Capture the cell that displays the provided text and extract its (X, Y) central coordinate. 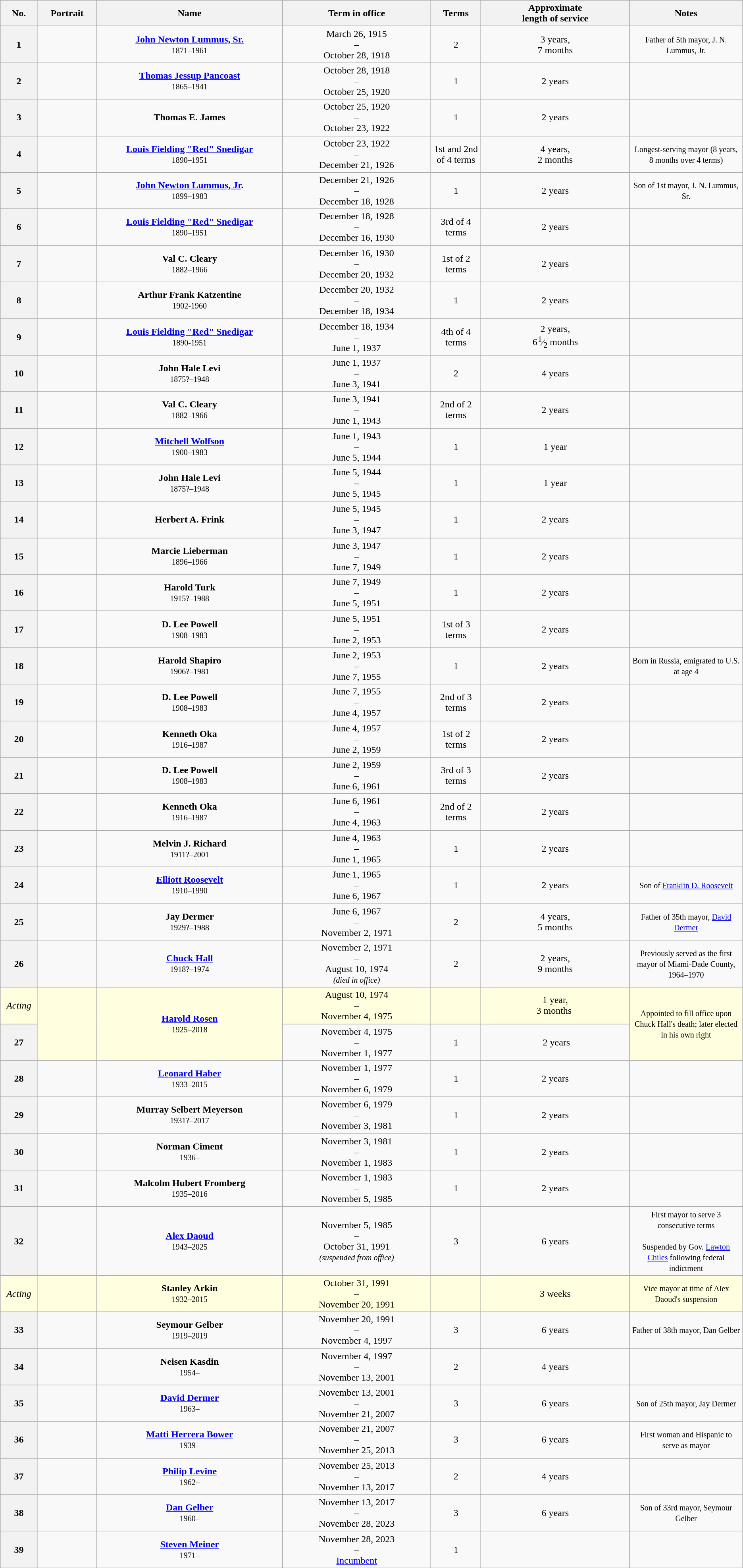
Longest-serving mayor (8 years, 8 months over 4 terms) (686, 154)
18 (19, 666)
November 1, 1977–November 6, 1979 (357, 1079)
4 years,5 months (555, 922)
November 1, 1983–November 5, 1985 (357, 1188)
November 13, 2001–November 21, 2007 (357, 1403)
November 6, 1979–November 3, 1981 (357, 1115)
June 4, 1963–June 1, 1965 (357, 849)
March 26, 1915–October 28, 1918 (357, 44)
November 3, 1981–November 1, 1983 (357, 1152)
June 5, 1951–June 2, 1953 (357, 629)
Son of Franklin D. Roosevelt (686, 885)
10 (19, 373)
Malcolm Hubert Fromberg1935–2016 (190, 1188)
June 4, 1957–June 2, 1959 (357, 739)
26 (19, 963)
Appointed to fill office upon Chuck Hall's death; later elected in his own right (686, 1024)
David Dermer1963– (190, 1403)
Philip Levine1962– (190, 1476)
Elliott Roosevelt1910–1990 (190, 885)
33 (19, 1330)
4 years,2 months (555, 154)
John Newton Lummus, Sr.1871–1961 (190, 44)
June 1, 1937–June 3, 1941 (357, 373)
17 (19, 629)
Steven Meiner1971– (190, 1549)
First mayor to serve 3 consecutive terms Suspended by Gov. Lawton Chiles following federal indictment (686, 1241)
December 16, 1930–December 20, 1932 (357, 264)
9 (19, 337)
23 (19, 849)
Neisen Kasdin1954– (190, 1367)
June 2, 1959–June 6, 1961 (357, 775)
Notes (686, 14)
8 (19, 300)
October 25, 1920–October 23, 1922 (357, 118)
Son of 1st mayor, J. N. Lummus, Sr. (686, 191)
December 18, 1934–June 1, 1937 (357, 337)
Father of 35th mayor, David Dermer (686, 922)
November 4, 1997–November 13, 2001 (357, 1367)
Harold Rosen1925–2018 (190, 1024)
3rd of 3 terms (456, 775)
John Newton Lummus, Jr.1899–1983 (190, 191)
No. (19, 14)
November 13, 2017–November 28, 2023 (357, 1513)
June 7, 1955–June 4, 1957 (357, 702)
Melvin J. Richard1911?–2001 (190, 849)
Mitchell Wolfson1900–1983 (190, 446)
21 (19, 775)
2 years,9 months (555, 963)
Father of 38th mayor, Dan Gelber (686, 1330)
Marcie Lieberman1896–1966 (190, 556)
2 years,6 1⁄2 months (555, 337)
3 years,7 months (555, 44)
1st of 3 terms (456, 629)
Murray Selbert Meyerson1931?–2017 (190, 1115)
November 4, 1975–November 1, 1977 (357, 1042)
27 (19, 1042)
Previously served as the first mayor of Miami-Dade County, 1964–1970 (686, 963)
19 (19, 702)
Seymour Gelber1919–2019 (190, 1330)
Herbert A. Frink (190, 520)
29 (19, 1115)
Dan Gelber1960– (190, 1513)
Harold Shapiro1906?–1981 (190, 666)
1st and 2nd of 4 terms (456, 154)
Portrait (67, 14)
Stanley Arkin1932–2015 (190, 1294)
October 31, 1991–November 20, 1991 (357, 1294)
Jay Dermer1929?–1988 (190, 922)
11 (19, 410)
Son of 25th mayor, Jay Dermer (686, 1403)
Arthur Frank Katzentine1902-1960 (190, 300)
Son of 33rd mayor, Seymour Gelber (686, 1513)
30 (19, 1152)
22 (19, 812)
7 (19, 264)
Alex Daoud1943–2025 (190, 1241)
November 21, 2007–November 25, 2013 (357, 1440)
2nd of 3 terms (456, 702)
November 20, 1991–November 4, 1997 (357, 1330)
13 (19, 483)
37 (19, 1476)
Thomas E. James (190, 118)
31 (19, 1188)
Norman Ciment1936– (190, 1152)
November 2, 1971–August 10, 1974(died in office) (357, 963)
Louis Fielding "Red" Snedigar1890-1951 (190, 337)
Terms (456, 14)
38 (19, 1513)
August 10, 1974–November 4, 1975 (357, 1005)
4 (19, 154)
12 (19, 446)
15 (19, 556)
November 28, 2023–Incumbent (357, 1549)
June 6, 1961–June 4, 1963 (357, 812)
November 5, 1985–October 31, 1991(suspended from office) (357, 1241)
October 23, 1922–December 21, 1926 (357, 154)
Chuck Hall1918?–1974 (190, 963)
34 (19, 1367)
Term in office (357, 14)
1 year,3 months (555, 1005)
November 25, 2013–November 13, 2017 (357, 1476)
Born in Russia, emigrated to U.S. at age 4 (686, 666)
June 3, 1947–June 7, 1949 (357, 556)
June 1, 1943–June 5, 1944 (357, 446)
June 7, 1949–June 5, 1951 (357, 593)
25 (19, 922)
20 (19, 739)
35 (19, 1403)
Leonard Haber1933–2015 (190, 1079)
Vice mayor at time of Alex Daoud's suspension (686, 1294)
Name (190, 14)
16 (19, 593)
First woman and Hispanic to serve as mayor (686, 1440)
Thomas Jessup Pancoast1865–1941 (190, 81)
Approximatelength of service (555, 14)
Harold Turk1915?–1988 (190, 593)
Father of 5th mayor, J. N. Lummus, Jr. (686, 44)
14 (19, 520)
36 (19, 1440)
3rd of 4 terms (456, 227)
June 3, 1941–June 1, 1943 (357, 410)
June 5, 1945–June 3, 1947 (357, 520)
June 2, 1953–June 7, 1955 (357, 666)
28 (19, 1079)
5 (19, 191)
June 6, 1967–November 2, 1971 (357, 922)
December 18, 1928–December 16, 1930 (357, 227)
December 20, 1932–December 18, 1934 (357, 300)
December 21, 1926–December 18, 1928 (357, 191)
39 (19, 1549)
3 weeks (555, 1294)
June 1, 1965–June 6, 1967 (357, 885)
32 (19, 1241)
Matti Herrera Bower1939– (190, 1440)
October 28, 1918–October 25, 1920 (357, 81)
24 (19, 885)
4th of 4 terms (456, 337)
6 (19, 227)
June 5, 1944–June 5, 1945 (357, 483)
